Detect which cell encompasses the target text, then output its (x, y) center coordinate. 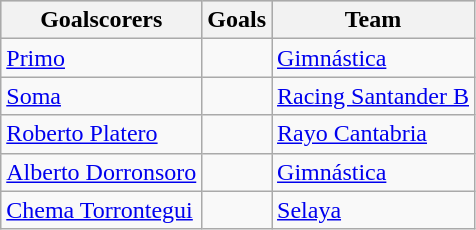
Alberto Dorronsoro (102, 172)
Goalscorers (102, 20)
Team (374, 20)
Selaya (374, 210)
Primo (102, 58)
Racing Santander B (374, 96)
Chema Torrontegui (102, 210)
Roberto Platero (102, 134)
Goals (237, 20)
Rayo Cantabria (374, 134)
Soma (102, 96)
